Search for the cell housing the specified text and yield its [X, Y] center coordinate. 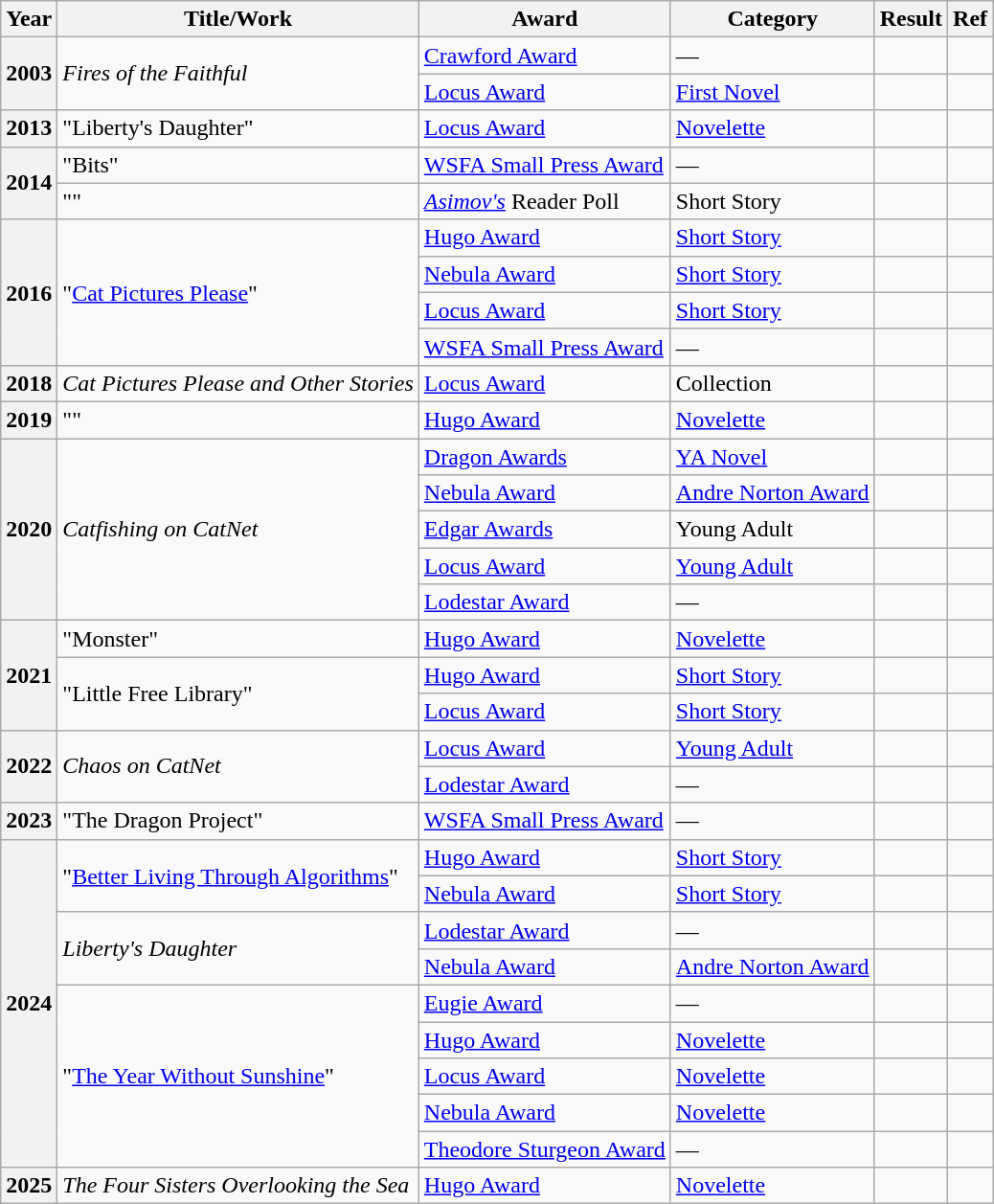
"Little Free Library" [237, 693]
"The Year Without Sunshine" [237, 1076]
Cat Pictures Please and Other Stories [237, 383]
Edgar Awards [544, 530]
Result [911, 19]
Ref [971, 19]
Eugie Award [544, 1003]
2022 [29, 766]
"The Dragon Project" [237, 821]
2024 [29, 1004]
"Better Living Through Algorithms" [237, 875]
2016 [29, 292]
Theodore Sturgeon Award [544, 1149]
Liberty's Daughter [237, 948]
2003 [29, 74]
The Four Sisters Overlooking the Sea [237, 1186]
"Bits" [237, 165]
2018 [29, 383]
Category [772, 19]
Chaos on CatNet [237, 766]
Catfishing on CatNet [237, 530]
First Novel [772, 92]
"Monster" [237, 639]
"Cat Pictures Please" [237, 292]
Title/Work [237, 19]
2023 [29, 821]
YA Novel [772, 457]
2013 [29, 128]
2019 [29, 420]
2025 [29, 1186]
"Liberty's Daughter" [237, 128]
Crawford Award [544, 56]
Award [544, 19]
Collection [772, 383]
2020 [29, 530]
Asimov's Reader Poll [544, 201]
2021 [29, 675]
Dragon Awards [544, 457]
Fires of the Faithful [237, 74]
2014 [29, 183]
Year [29, 19]
